Output the [x, y] coordinate of the center of the cell containing the given text.  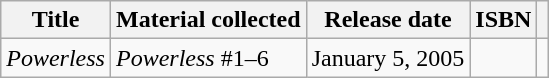
Powerless [56, 58]
Powerless #1–6 [208, 58]
Release date [388, 20]
ISBN [504, 20]
January 5, 2005 [388, 58]
Title [56, 20]
Material collected [208, 20]
